From the cell containing the given text, extract its center point as [X, Y] coordinate. 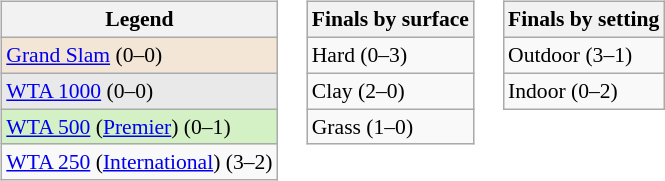
Indoor (0–2) [584, 91]
Finals by surface [390, 20]
Hard (0–3) [390, 55]
Grand Slam (0–0) [139, 55]
Clay (2–0) [390, 91]
WTA 250 (International) (3–2) [139, 162]
Legend [139, 20]
WTA 1000 (0–0) [139, 91]
Finals by setting [584, 20]
Outdoor (3–1) [584, 55]
Grass (1–0) [390, 127]
WTA 500 (Premier) (0–1) [139, 127]
